Determine the [X, Y] coordinate at the center of the cell enclosing the given text.  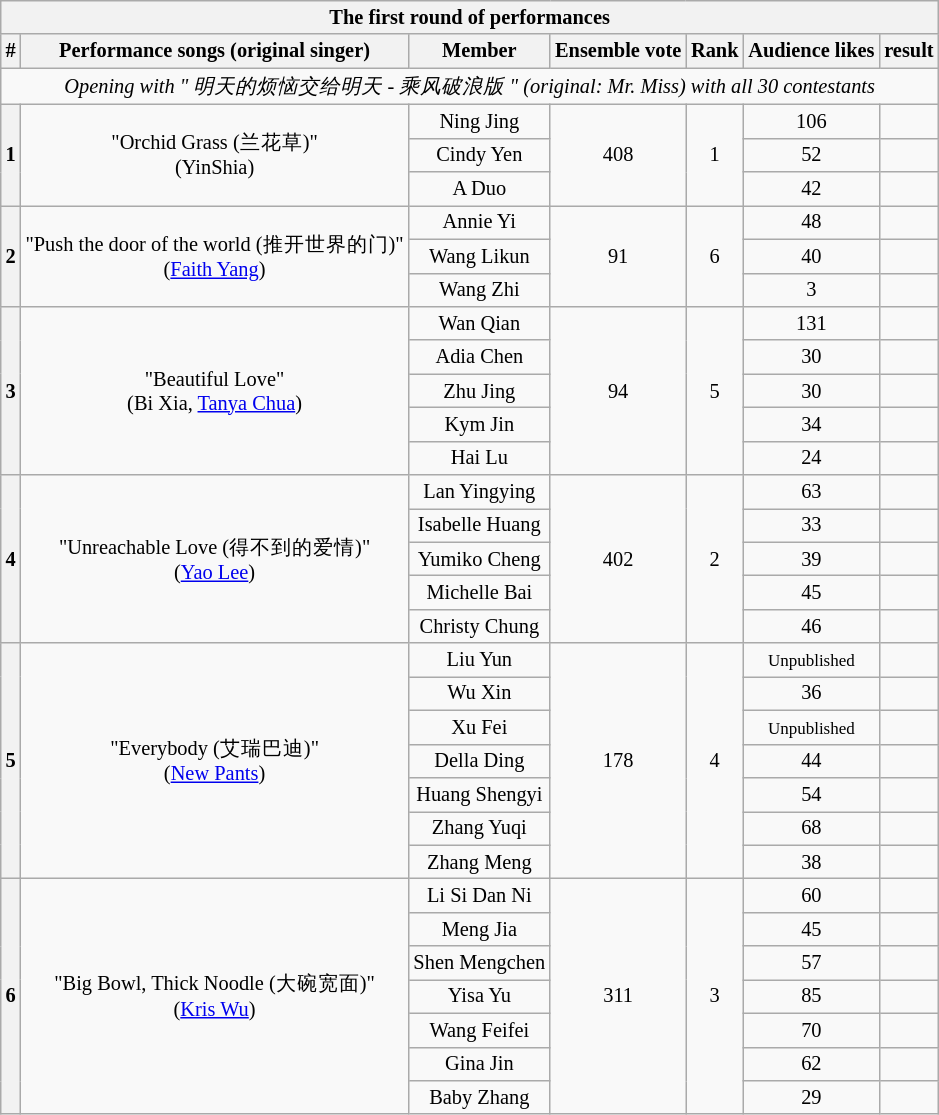
# [11, 51]
106 [811, 121]
A Duo [480, 189]
44 [811, 761]
63 [811, 492]
Wan Qian [480, 323]
"Orchid Grass (兰花草)"(YinShia) [215, 154]
42 [811, 189]
Annie Yi [480, 222]
"Everybody (艾瑞巴迪)"(New Pants) [215, 761]
62 [811, 1064]
Li Si Dan Ni [480, 895]
36 [811, 693]
52 [811, 155]
Cindy Yen [480, 155]
178 [618, 761]
"Beautiful Love"(Bi Xia, Tanya Chua) [215, 390]
Yisa Yu [480, 996]
38 [811, 862]
Isabelle Huang [480, 525]
Hai Lu [480, 458]
68 [811, 828]
Xu Fei [480, 727]
Wang Zhi [480, 290]
Lan Yingying [480, 492]
Michelle Bai [480, 593]
Ning Jing [480, 121]
Shen Mengchen [480, 963]
Yumiko Cheng [480, 559]
33 [811, 525]
Wang Feifei [480, 1030]
48 [811, 222]
The first round of performances [470, 17]
40 [811, 256]
91 [618, 256]
70 [811, 1030]
Zhang Meng [480, 862]
Kym Jin [480, 424]
Zhang Yuqi [480, 828]
Baby Zhang [480, 1097]
34 [811, 424]
39 [811, 559]
402 [618, 559]
54 [811, 794]
46 [811, 626]
Della Ding [480, 761]
Gina Jin [480, 1064]
Opening with " 明天的烦恼交给明天 - 乘风破浪版 " (original: Mr. Miss) with all 30 contestants [470, 86]
"Unreachable Love (得不到的爱情)"(Yao Lee) [215, 559]
Zhu Jing [480, 391]
94 [618, 390]
Performance songs (original singer) [215, 51]
"Big Bowl, Thick Noodle (大碗宽面)"(Kris Wu) [215, 996]
60 [811, 895]
131 [811, 323]
Adia Chen [480, 357]
57 [811, 963]
Rank [714, 51]
Liu Yun [480, 660]
Wang Likun [480, 256]
"Push the door of the world (推开世界的门)"(Faith Yang) [215, 256]
311 [618, 996]
Ensemble vote [618, 51]
29 [811, 1097]
408 [618, 154]
result [908, 51]
85 [811, 996]
Christy Chung [480, 626]
Member [480, 51]
Huang Shengyi [480, 794]
Wu Xin [480, 693]
24 [811, 458]
Meng Jia [480, 929]
Audience likes [811, 51]
